Detect which cell encompasses the target text, then output its (X, Y) center coordinate. 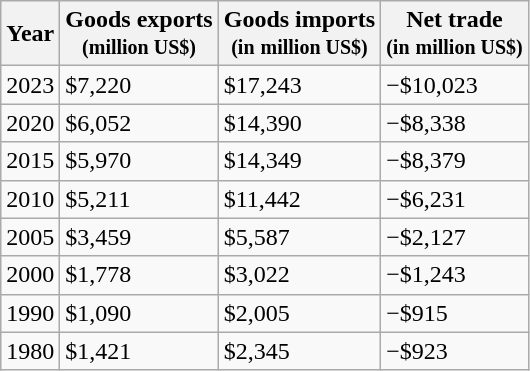
$7,220 (139, 85)
−$923 (455, 351)
Year (30, 34)
2005 (30, 237)
2023 (30, 85)
−$1,243 (455, 275)
−$2,127 (455, 237)
2000 (30, 275)
$5,587 (299, 237)
$3,022 (299, 275)
−$915 (455, 313)
Goods exports(million US$) (139, 34)
Goods imports(in million US$) (299, 34)
$1,090 (139, 313)
$2,345 (299, 351)
$14,390 (299, 123)
Net trade(in million US$) (455, 34)
−$10,023 (455, 85)
$3,459 (139, 237)
$17,243 (299, 85)
$5,211 (139, 199)
−$8,338 (455, 123)
1980 (30, 351)
$11,442 (299, 199)
−$8,379 (455, 161)
$5,970 (139, 161)
−$6,231 (455, 199)
2020 (30, 123)
$1,778 (139, 275)
2010 (30, 199)
$14,349 (299, 161)
2015 (30, 161)
$2,005 (299, 313)
$6,052 (139, 123)
$1,421 (139, 351)
1990 (30, 313)
